Extract the (X, Y) coordinate from the center of the cell holding the provided text.  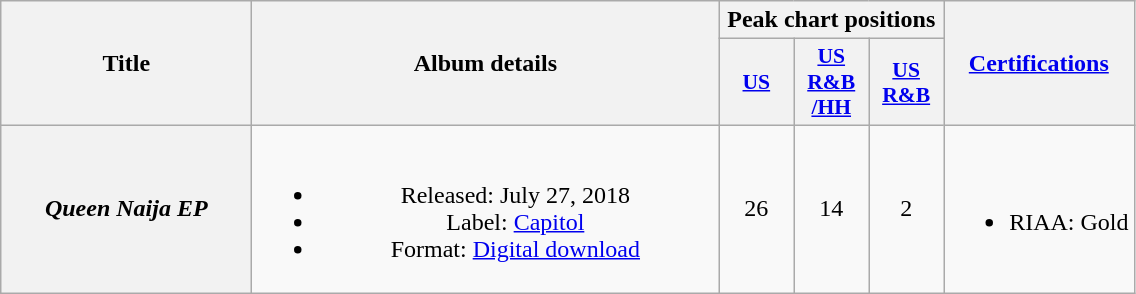
Queen Naija EP (126, 208)
USR&B/HH (832, 82)
Released: July 27, 2018Label: CapitolFormat: Digital download (486, 208)
Album details (486, 64)
Certifications (1039, 64)
2 (906, 208)
US (756, 82)
Peak chart positions (832, 20)
26 (756, 208)
US R&B (906, 82)
14 (832, 208)
Title (126, 64)
RIAA: Gold (1039, 208)
